Capture the cell that displays the provided text and extract its (X, Y) central coordinate. 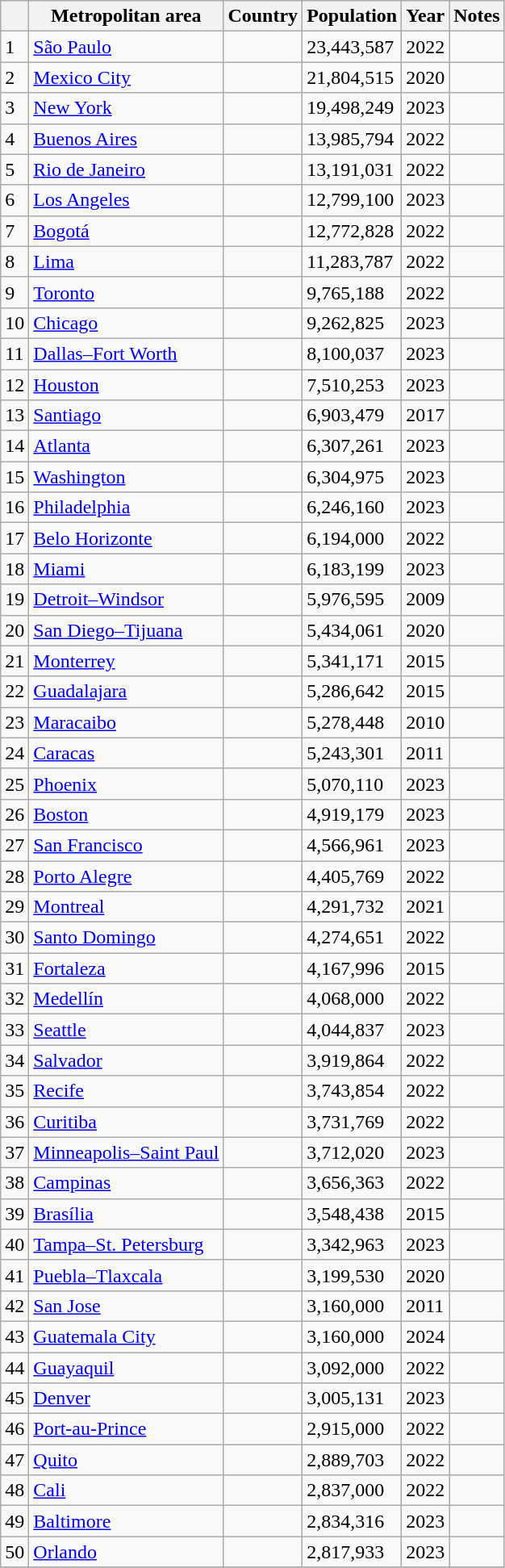
2010 (426, 722)
36 (15, 1122)
Country (263, 16)
12,772,828 (352, 231)
2,837,000 (352, 1491)
Dallas–Fort Worth (126, 353)
Santiago (126, 416)
Puebla–Tlaxcala (126, 1275)
9,262,825 (352, 323)
3,919,864 (352, 1060)
4,291,732 (352, 907)
Detroit–Windsor (126, 600)
Philadelphia (126, 508)
3,092,000 (352, 1368)
3,656,363 (352, 1183)
5,278,448 (352, 722)
Houston (126, 385)
49 (15, 1521)
Bogotá (126, 231)
Chicago (126, 323)
26 (15, 814)
7 (15, 231)
3,342,963 (352, 1244)
21,804,515 (352, 77)
27 (15, 845)
4,167,996 (352, 968)
15 (15, 477)
11 (15, 353)
3,743,854 (352, 1091)
22 (15, 692)
5,243,301 (352, 753)
4,919,179 (352, 814)
Cali (126, 1491)
Lima (126, 261)
3,731,769 (352, 1122)
40 (15, 1244)
11,283,787 (352, 261)
3,005,131 (352, 1399)
Buenos Aires (126, 139)
5 (15, 169)
16 (15, 508)
47 (15, 1460)
8,100,037 (352, 353)
1 (15, 47)
Port-au-Prince (126, 1429)
San Diego–Tijuana (126, 630)
2 (15, 77)
6,194,000 (352, 538)
13,191,031 (352, 169)
20 (15, 630)
3,712,020 (352, 1152)
6,304,975 (352, 477)
2,915,000 (352, 1429)
50 (15, 1552)
San Francisco (126, 845)
42 (15, 1306)
4,044,837 (352, 1030)
33 (15, 1030)
5,341,171 (352, 661)
2,834,316 (352, 1521)
Orlando (126, 1552)
4,274,651 (352, 938)
5,976,595 (352, 600)
Year (426, 16)
2021 (426, 907)
30 (15, 938)
Minneapolis–Saint Paul (126, 1152)
Guatemala City (126, 1336)
Quito (126, 1460)
7,510,253 (352, 385)
Population (352, 16)
5,286,642 (352, 692)
Campinas (126, 1183)
Rio de Janeiro (126, 169)
4,566,961 (352, 845)
29 (15, 907)
8 (15, 261)
6,903,479 (352, 416)
21 (15, 661)
Curitiba (126, 1122)
2017 (426, 416)
17 (15, 538)
23 (15, 722)
9,765,188 (352, 292)
3,199,530 (352, 1275)
12 (15, 385)
44 (15, 1368)
Mexico City (126, 77)
Notes (477, 16)
19,498,249 (352, 108)
Maracaibo (126, 722)
2024 (426, 1336)
Brasília (126, 1214)
19 (15, 600)
39 (15, 1214)
New York (126, 108)
31 (15, 968)
2009 (426, 600)
23,443,587 (352, 47)
41 (15, 1275)
Porto Alegre (126, 876)
6,183,199 (352, 569)
37 (15, 1152)
18 (15, 569)
6,307,261 (352, 446)
Metropolitan area (126, 16)
San Jose (126, 1306)
Baltimore (126, 1521)
24 (15, 753)
Tampa–St. Petersburg (126, 1244)
4,405,769 (352, 876)
38 (15, 1183)
Guayaquil (126, 1368)
4 (15, 139)
25 (15, 784)
Belo Horizonte (126, 538)
5,070,110 (352, 784)
Santo Domingo (126, 938)
São Paulo (126, 47)
46 (15, 1429)
35 (15, 1091)
Toronto (126, 292)
Seattle (126, 1030)
Phoenix (126, 784)
6 (15, 200)
Los Angeles (126, 200)
13 (15, 416)
14 (15, 446)
3 (15, 108)
9 (15, 292)
Monterrey (126, 661)
12,799,100 (352, 200)
32 (15, 999)
Washington (126, 477)
Fortaleza (126, 968)
28 (15, 876)
Boston (126, 814)
6,246,160 (352, 508)
Caracas (126, 753)
Atlanta (126, 446)
Denver (126, 1399)
Medellín (126, 999)
3,548,438 (352, 1214)
10 (15, 323)
43 (15, 1336)
48 (15, 1491)
2,817,933 (352, 1552)
2,889,703 (352, 1460)
5,434,061 (352, 630)
13,985,794 (352, 139)
Salvador (126, 1060)
Montreal (126, 907)
Guadalajara (126, 692)
Recife (126, 1091)
34 (15, 1060)
Miami (126, 569)
4,068,000 (352, 999)
45 (15, 1399)
